Pinpoint the cell where the given text exists, returning its (X, Y) midpoint coordinate. 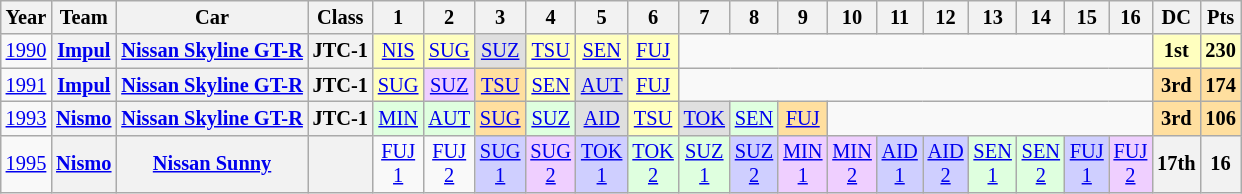
1990 (26, 51)
Class (340, 17)
230 (1220, 51)
Car (212, 17)
Nissan Sunny (212, 164)
12 (946, 17)
SUG1 (500, 164)
MIN2 (852, 164)
1 (398, 17)
MIN1 (802, 164)
8 (754, 17)
SUZ2 (754, 164)
TOK (704, 118)
106 (1220, 118)
SEN1 (993, 164)
14 (1041, 17)
17th (1176, 164)
AID1 (900, 164)
15 (1087, 17)
TOK2 (652, 164)
11 (900, 17)
1993 (26, 118)
1991 (26, 85)
174 (1220, 85)
SEN2 (1041, 164)
2 (449, 17)
3 (500, 17)
NIS (398, 51)
9 (802, 17)
MIN (398, 118)
SUZ1 (704, 164)
Team (84, 17)
6 (652, 17)
7 (704, 17)
Year (26, 17)
AID (602, 118)
1995 (26, 164)
Pts (1220, 17)
4 (550, 17)
DC (1176, 17)
10 (852, 17)
SUG2 (550, 164)
13 (993, 17)
5 (602, 17)
1st (1176, 51)
AID2 (946, 164)
TOK1 (602, 164)
